Pinpoint the cell where the given text exists, returning its (X, Y) midpoint coordinate. 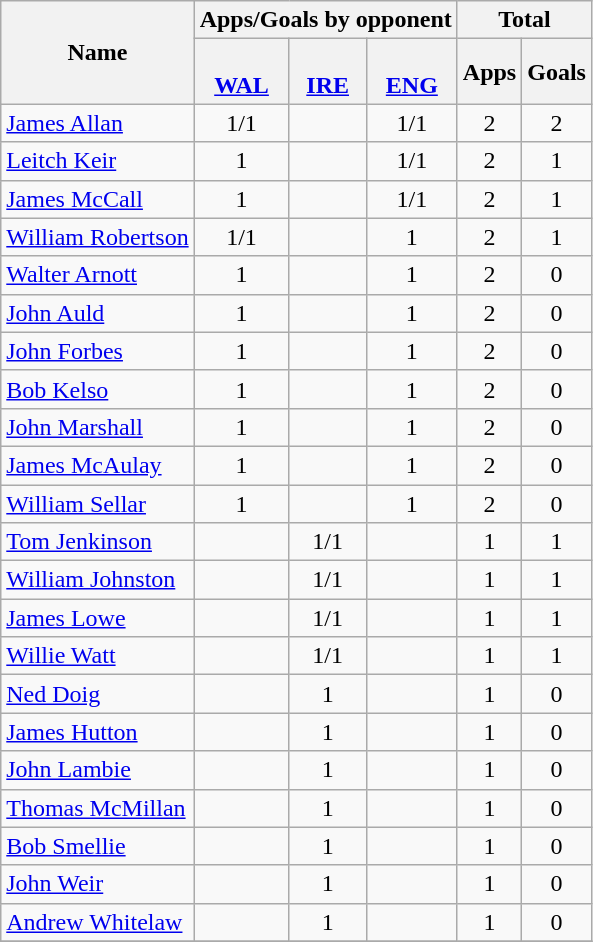
William Sellar (98, 503)
John Weir (98, 884)
William Johnston (98, 580)
Andrew Whitelaw (98, 922)
James McAulay (98, 465)
ENG (412, 72)
IRE (328, 72)
Ned Doig (98, 694)
Leitch Keir (98, 161)
Goals (557, 72)
John Auld (98, 313)
John Forbes (98, 351)
John Lambie (98, 770)
Bob Kelso (98, 389)
James Hutton (98, 732)
James Lowe (98, 618)
Thomas McMillan (98, 808)
James Allan (98, 123)
Apps/Goals by opponent (326, 20)
William Robertson (98, 237)
Total (524, 20)
Apps (489, 72)
Walter Arnott (98, 275)
Willie Watt (98, 656)
John Marshall (98, 427)
Tom Jenkinson (98, 542)
WAL (242, 72)
James McCall (98, 199)
Bob Smellie (98, 846)
Name (98, 52)
